Return the [x, y] coordinate for the center point of the cell that contains the specified text.  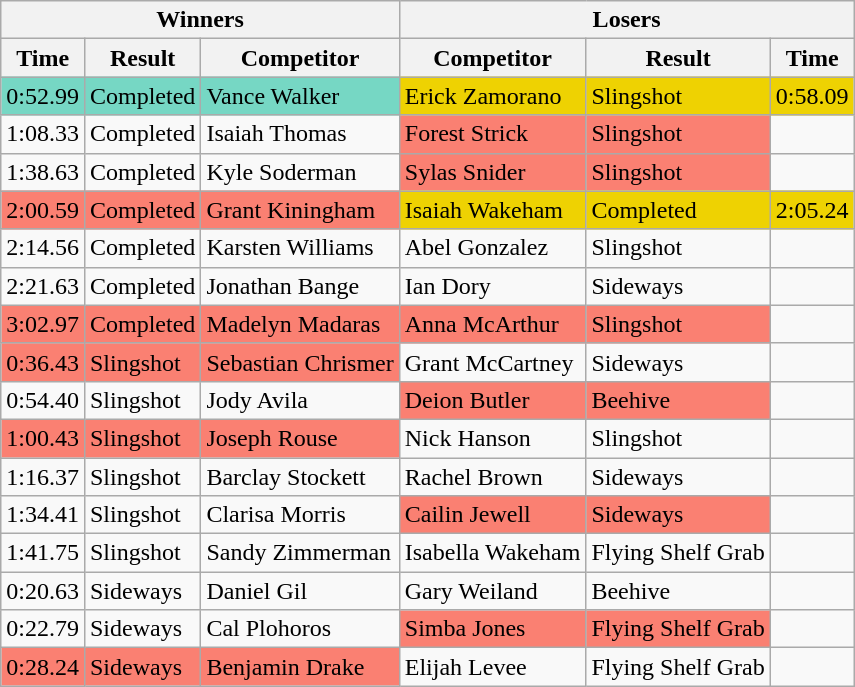
0:28.24 [43, 667]
Cailin Jewell [492, 515]
Elijah Levee [492, 667]
Abel Gonzalez [492, 248]
Erick Zamorano [492, 96]
Grant McCartney [492, 362]
Madelyn Madaras [300, 324]
Deion Butler [492, 400]
Winners [200, 20]
Joseph Rouse [300, 438]
Rachel Brown [492, 477]
1:00.43 [43, 438]
Kyle Soderman [300, 172]
1:16.37 [43, 477]
Grant Kiningham [300, 210]
2:21.63 [43, 286]
Vance Walker [300, 96]
Sebastian Chrismer [300, 362]
Isaiah Thomas [300, 134]
0:36.43 [43, 362]
Simba Jones [492, 629]
2:14.56 [43, 248]
2:05.24 [812, 210]
Forest Strick [492, 134]
Isaiah Wakeham [492, 210]
Benjamin Drake [300, 667]
0:58.09 [812, 96]
0:22.79 [43, 629]
2:00.59 [43, 210]
1:38.63 [43, 172]
3:02.97 [43, 324]
Ian Dory [492, 286]
Clarisa Morris [300, 515]
Isabella Wakeham [492, 553]
0:20.63 [43, 591]
1:08.33 [43, 134]
Cal Plohoros [300, 629]
Daniel Gil [300, 591]
Jody Avila [300, 400]
Nick Hanson [492, 438]
Sandy Zimmerman [300, 553]
Sylas Snider [492, 172]
1:41.75 [43, 553]
Gary Weiland [492, 591]
0:52.99 [43, 96]
Karsten Williams [300, 248]
Losers [626, 20]
0:54.40 [43, 400]
Anna McArthur [492, 324]
1:34.41 [43, 515]
Barclay Stockett [300, 477]
Jonathan Bange [300, 286]
